For the text-containing cell, return its midpoint in [X, Y] coordinate format. 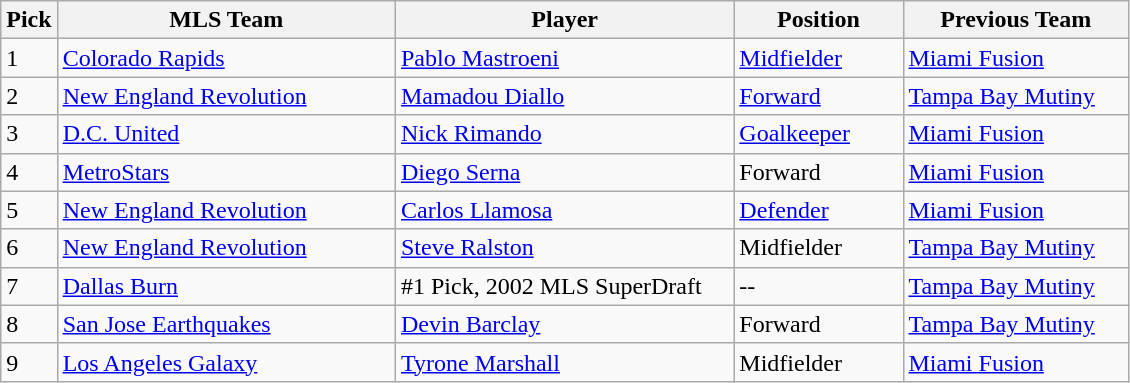
Position [818, 20]
Dallas Burn [226, 286]
5 [29, 210]
Pablo Mastroeni [564, 58]
3 [29, 134]
1 [29, 58]
Los Angeles Galaxy [226, 362]
Player [564, 20]
Mamadou Diallo [564, 96]
San Jose Earthquakes [226, 324]
Previous Team [1016, 20]
Pick [29, 20]
Defender [818, 210]
4 [29, 172]
8 [29, 324]
MLS Team [226, 20]
Tyrone Marshall [564, 362]
7 [29, 286]
6 [29, 248]
2 [29, 96]
D.C. United [226, 134]
Diego Serna [564, 172]
Carlos Llamosa [564, 210]
-- [818, 286]
#1 Pick, 2002 MLS SuperDraft [564, 286]
Nick Rimando [564, 134]
Goalkeeper [818, 134]
Devin Barclay [564, 324]
9 [29, 362]
Steve Ralston [564, 248]
MetroStars [226, 172]
Colorado Rapids [226, 58]
